Search for the cell housing the specified text and yield its [x, y] center coordinate. 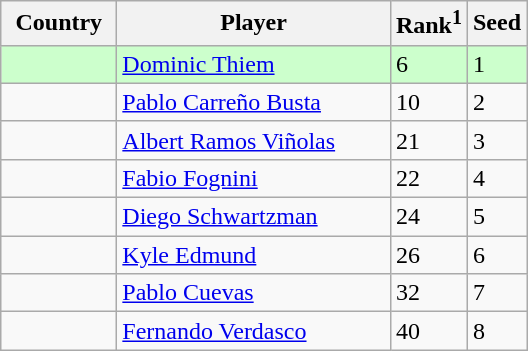
1 [496, 64]
2 [496, 102]
Diego Schwartzman [254, 217]
21 [428, 140]
Dominic Thiem [254, 64]
26 [428, 255]
7 [496, 293]
Albert Ramos Viñolas [254, 140]
Seed [496, 24]
Fernando Verdasco [254, 331]
Fabio Fognini [254, 178]
22 [428, 178]
Kyle Edmund [254, 255]
10 [428, 102]
Player [254, 24]
32 [428, 293]
3 [496, 140]
Pablo Cuevas [254, 293]
Rank1 [428, 24]
Pablo Carreño Busta [254, 102]
40 [428, 331]
4 [496, 178]
24 [428, 217]
Country [59, 24]
5 [496, 217]
8 [496, 331]
